Pinpoint the cell where the given text exists, returning its (X, Y) midpoint coordinate. 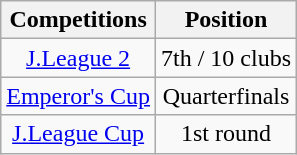
J.League Cup (78, 134)
Quarterfinals (226, 96)
Position (226, 20)
7th / 10 clubs (226, 58)
Competitions (78, 20)
1st round (226, 134)
J.League 2 (78, 58)
Emperor's Cup (78, 96)
